Capture the cell that displays the provided text and extract its (X, Y) central coordinate. 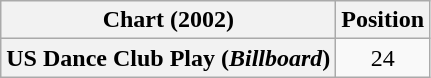
Chart (2002) (168, 20)
Position (383, 20)
24 (383, 58)
US Dance Club Play (Billboard) (168, 58)
